Determine the [X, Y] coordinate at the center of the cell enclosing the given text.  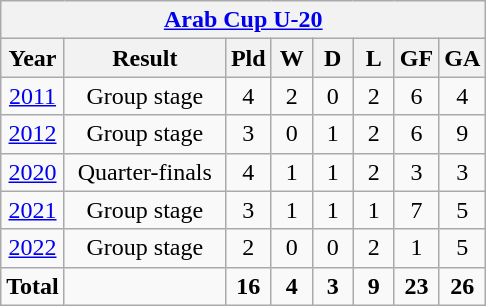
Quarter-finals [144, 172]
GF [416, 58]
Total [33, 286]
2022 [33, 248]
GA [462, 58]
W [292, 58]
L [374, 58]
26 [462, 286]
7 [416, 210]
2020 [33, 172]
Year [33, 58]
Result [144, 58]
2012 [33, 134]
16 [248, 286]
Pld [248, 58]
D [332, 58]
2021 [33, 210]
2011 [33, 96]
23 [416, 286]
Arab Cup U-20 [244, 20]
